For the text-containing cell, return its midpoint in (X, Y) coordinate format. 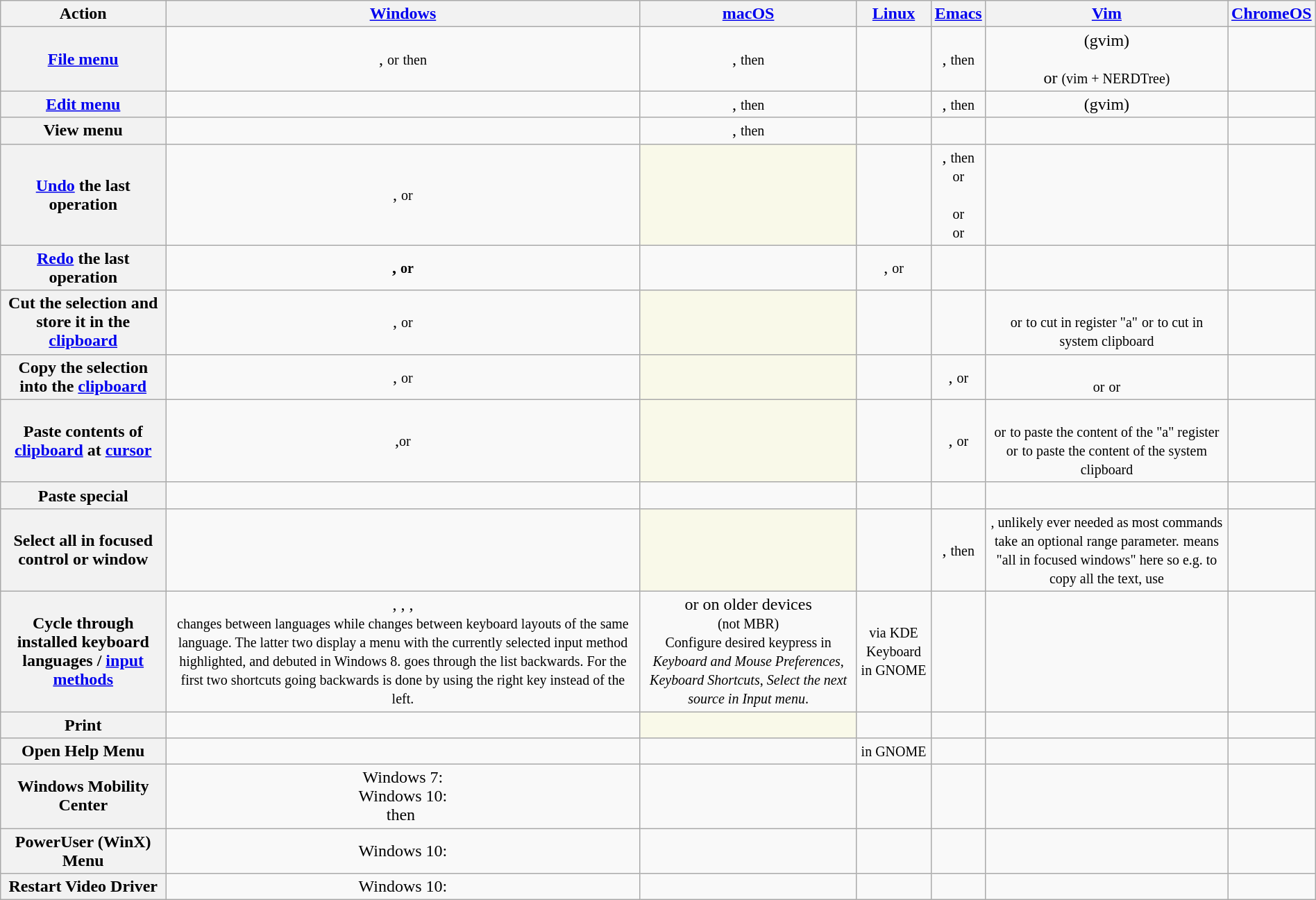
Linux (894, 14)
Copy the selection into the clipboard (83, 376)
or on older devices(not MBR)Configure desired keypress in Keyboard and Mouse Preferences, Keyboard Shortcuts, Select the next source in Input menu. (748, 651)
or or (1106, 376)
,or (403, 440)
, then or or or (958, 194)
, or then (403, 59)
via KDE Keyboard in GNOME (894, 651)
(gvim)or (vim + NERDTree) (1106, 59)
or to paste the content of the "a" register or to paste the content of the system clipboard (1106, 440)
or to cut in register "a" or to cut in system clipboard (1106, 322)
(gvim) (1106, 104)
, unlikely ever needed as most commands take an optional range parameter. means "all in focused windows" here so e.g. to copy all the text, use (1106, 550)
Windows Mobility Center (83, 797)
Cycle through installed keyboard languages / input methods (83, 651)
Redo the last operation (83, 268)
Windows 7: Windows 10: then (403, 797)
Vim (1106, 14)
Select all in focused control or window (83, 550)
Action (83, 14)
Paste special (83, 495)
macOS (748, 14)
Edit menu (83, 104)
Cut the selection and store it in the clipboard (83, 322)
Paste contents of clipboard at cursor (83, 440)
Print (83, 724)
Restart Video Driver (83, 887)
View menu (83, 131)
PowerUser (WinX) Menu (83, 851)
Windows (403, 14)
Undo the last operation (83, 194)
Open Help Menu (83, 751)
File menu (83, 59)
ChromeOS (1272, 14)
Emacs (958, 14)
in GNOME (894, 751)
